Determine the (X, Y) coordinate at the center of the cell enclosing the given text.  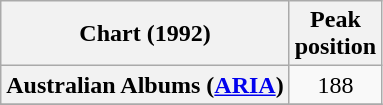
Australian Albums (ARIA) (145, 85)
Chart (1992) (145, 34)
188 (335, 85)
Peakposition (335, 34)
